Determine the [X, Y] coordinate at the center of the cell enclosing the given text.  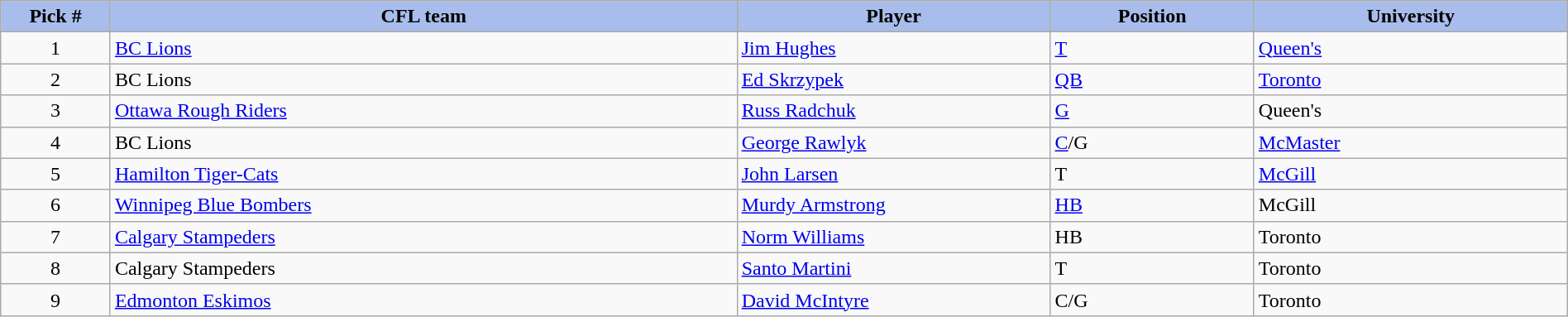
University [1411, 17]
Murdy Armstrong [893, 205]
Norm Williams [893, 237]
Pick # [56, 17]
Hamilton Tiger-Cats [423, 174]
Edmonton Eskimos [423, 300]
Russ Radchuk [893, 111]
G [1152, 111]
Santo Martini [893, 268]
Ottawa Rough Riders [423, 111]
Jim Hughes [893, 48]
Ed Skrzypek [893, 79]
7 [56, 237]
8 [56, 268]
3 [56, 111]
QB [1152, 79]
John Larsen [893, 174]
2 [56, 79]
Winnipeg Blue Bombers [423, 205]
George Rawlyk [893, 142]
6 [56, 205]
4 [56, 142]
5 [56, 174]
McMaster [1411, 142]
David McIntyre [893, 300]
CFL team [423, 17]
1 [56, 48]
Position [1152, 17]
Player [893, 17]
9 [56, 300]
